Find where the given text appears and provide that cell's center as (X, Y) coordinate. 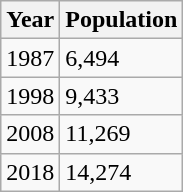
2018 (30, 172)
Year (30, 20)
6,494 (122, 58)
14,274 (122, 172)
Population (122, 20)
9,433 (122, 96)
1998 (30, 96)
11,269 (122, 134)
2008 (30, 134)
1987 (30, 58)
